Search for the cell housing the specified text and yield its [X, Y] center coordinate. 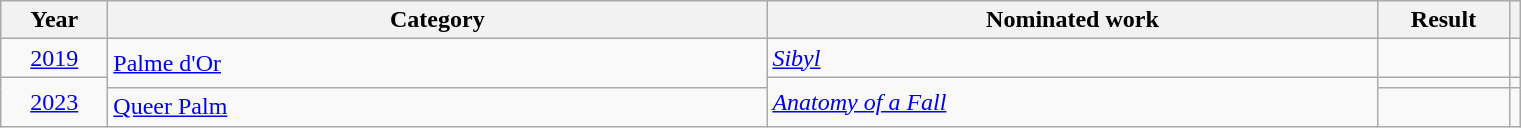
Sibyl [1072, 58]
Anatomy of a Fall [1072, 102]
Result [1444, 20]
Queer Palm [438, 107]
Nominated work [1072, 20]
Palme d'Or [438, 64]
2019 [54, 58]
Category [438, 20]
2023 [54, 102]
Year [54, 20]
